Determine the (X, Y) coordinate at the center of the cell enclosing the given text.  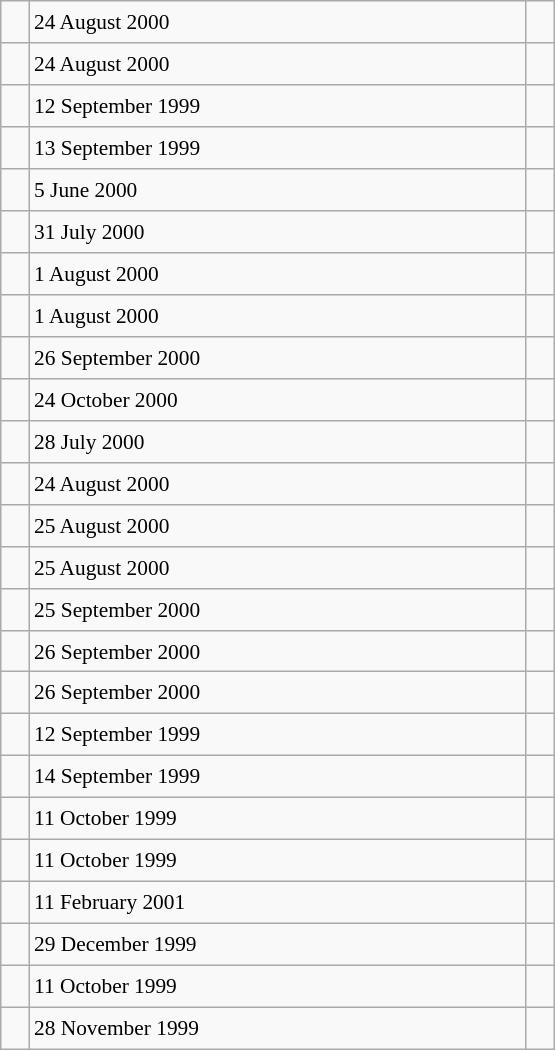
24 October 2000 (278, 399)
28 July 2000 (278, 441)
25 September 2000 (278, 609)
28 November 1999 (278, 1028)
5 June 2000 (278, 190)
14 September 1999 (278, 777)
11 February 2001 (278, 903)
13 September 1999 (278, 148)
31 July 2000 (278, 232)
29 December 1999 (278, 945)
